Scan for the cell matching the given text and deliver its (X, Y) coordinate at center. 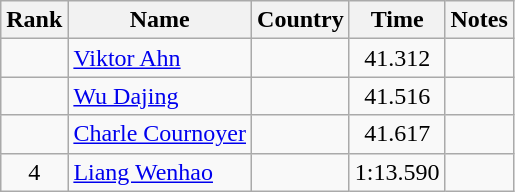
Country (301, 20)
1:13.590 (397, 172)
Liang Wenhao (160, 172)
41.516 (397, 96)
4 (34, 172)
Wu Dajing (160, 96)
Rank (34, 20)
Name (160, 20)
Notes (479, 20)
41.617 (397, 134)
Time (397, 20)
41.312 (397, 58)
Viktor Ahn (160, 58)
Charle Cournoyer (160, 134)
